Search for the cell housing the specified text and yield its (x, y) center coordinate. 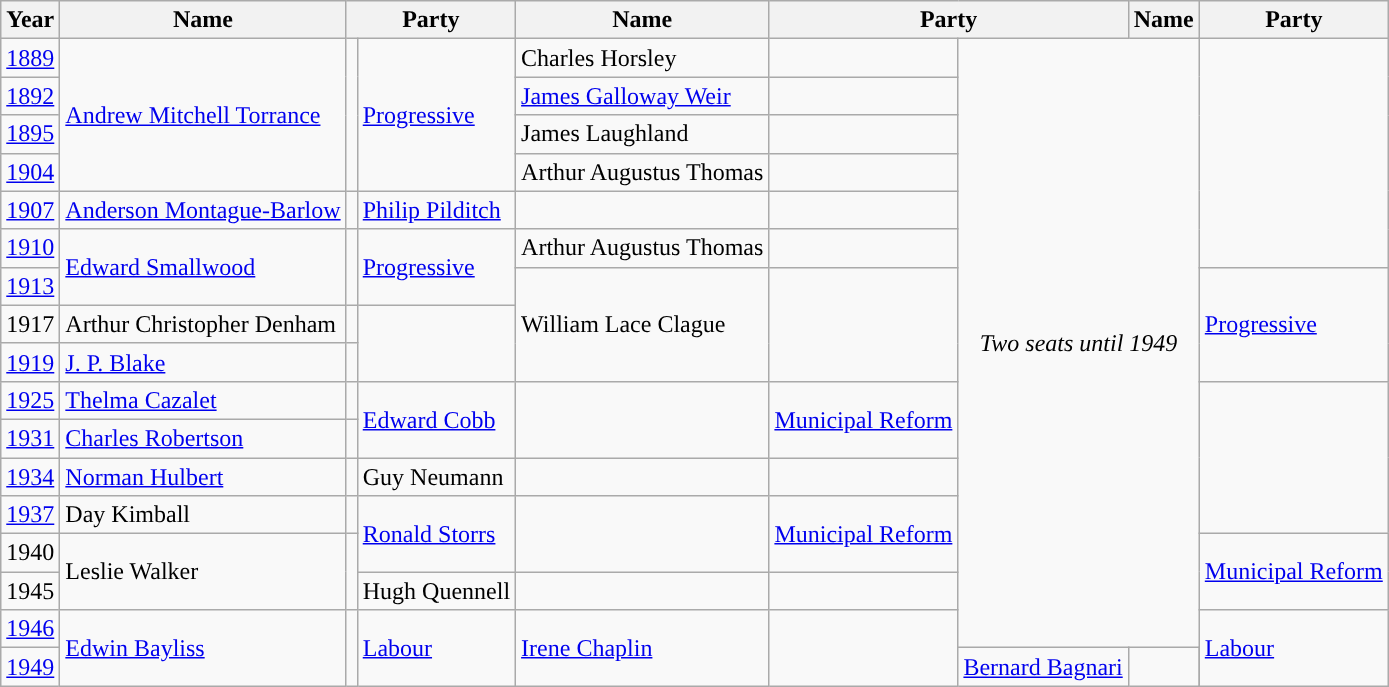
Arthur Christopher Denham (203, 324)
1949 (30, 667)
Irene Chaplin (642, 648)
Ronald Storrs (436, 534)
1940 (30, 553)
1919 (30, 362)
1931 (30, 438)
1910 (30, 248)
J. P. Blake (203, 362)
1925 (30, 400)
1945 (30, 591)
James Galloway Weir (642, 96)
Year (30, 20)
1895 (30, 134)
Two seats until 1949 (1078, 344)
Edward Smallwood (203, 267)
Norman Hulbert (203, 477)
1934 (30, 477)
Hugh Quennell (436, 591)
Thelma Cazalet (203, 400)
Andrew Mitchell Torrance (203, 115)
1907 (30, 210)
Guy Neumann (436, 477)
Philip Pilditch (436, 210)
Edward Cobb (436, 419)
Charles Robertson (203, 438)
1937 (30, 515)
1892 (30, 96)
Edwin Bayliss (203, 648)
William Lace Clague (642, 324)
1917 (30, 324)
Day Kimball (203, 515)
James Laughland (642, 134)
Charles Horsley (642, 58)
Anderson Montague-Barlow (203, 210)
Bernard Bagnari (1043, 667)
1904 (30, 172)
1913 (30, 286)
Leslie Walker (203, 572)
1946 (30, 629)
1889 (30, 58)
